Return (x, y) of the center of cell containing provided text 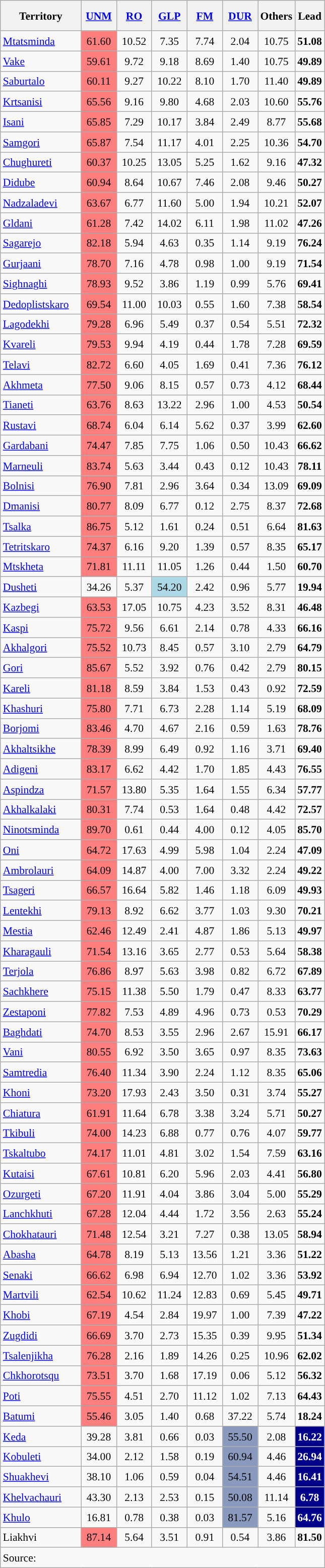
8.31 (277, 607)
7.13 (277, 1396)
Kazbegi (41, 607)
1.54 (240, 1153)
11.01 (134, 1153)
Kvareli (41, 344)
8.15 (169, 385)
5.82 (169, 890)
7.46 (205, 182)
5.25 (205, 162)
10.73 (134, 648)
Khelvachauri (41, 1497)
7.28 (277, 344)
3.10 (240, 648)
2.13 (134, 1497)
60.11 (99, 81)
4.23 (205, 607)
4.53 (277, 405)
55.24 (309, 1214)
Kareli (41, 688)
Isani (41, 122)
3.02 (205, 1153)
60.70 (309, 567)
70.29 (309, 1012)
49.93 (309, 890)
4.63 (169, 243)
66.69 (99, 1335)
0.68 (205, 1416)
Saburtalo (41, 81)
5.76 (277, 284)
Sachkhere (41, 991)
4.99 (169, 850)
76.40 (99, 1073)
82.72 (99, 364)
0.96 (240, 587)
Bolnisi (41, 486)
72.68 (309, 506)
Source: (162, 1558)
Zugdidi (41, 1335)
Tetritskaro (41, 546)
6.60 (134, 364)
Zestaponi (41, 1012)
19.94 (309, 587)
69.59 (309, 344)
8.33 (277, 991)
86.75 (99, 526)
75.72 (99, 628)
72.57 (309, 809)
0.25 (240, 1355)
Telavi (41, 364)
1.72 (205, 1214)
26.94 (309, 1457)
3.98 (205, 971)
67.89 (309, 971)
2.42 (205, 587)
10.52 (134, 41)
16.22 (309, 1436)
9.46 (277, 182)
73.63 (309, 1052)
Adigeni (41, 769)
12.49 (134, 931)
3.44 (169, 466)
Khulo (41, 1517)
19.97 (205, 1315)
12.04 (134, 1214)
3.51 (169, 1537)
6.61 (169, 628)
5.16 (277, 1517)
10.60 (277, 102)
8.37 (277, 506)
47.26 (309, 223)
11.17 (169, 142)
13.16 (134, 951)
71.81 (99, 567)
4.68 (205, 102)
9.30 (277, 911)
3.04 (240, 1194)
63.76 (99, 405)
65.56 (99, 102)
80.55 (99, 1052)
49.22 (309, 870)
85.67 (99, 668)
1.62 (240, 162)
Chiatura (41, 1113)
8.53 (134, 1032)
9.72 (134, 61)
59.77 (309, 1133)
11.12 (205, 1396)
9.18 (169, 61)
1.19 (205, 284)
1.50 (277, 567)
3.74 (277, 1093)
2.43 (169, 1093)
0.47 (240, 991)
50.54 (309, 405)
Mtskheta (41, 567)
3.77 (205, 911)
89.70 (99, 830)
76.90 (99, 486)
7.36 (277, 364)
6.11 (205, 223)
0.69 (240, 1295)
64.79 (309, 648)
7.71 (134, 708)
12.70 (205, 1275)
76.12 (309, 364)
10.03 (169, 304)
8.99 (134, 749)
55.29 (309, 1194)
5.49 (169, 324)
8.09 (134, 506)
0.48 (240, 809)
Ambrolauri (41, 870)
2.84 (169, 1315)
7.00 (205, 870)
1.18 (240, 890)
62.02 (309, 1355)
9.56 (134, 628)
2.49 (240, 122)
1.53 (205, 688)
11.38 (134, 991)
34.00 (99, 1457)
68.74 (99, 425)
3.64 (205, 486)
74.17 (99, 1153)
5.94 (134, 243)
16.41 (309, 1477)
5.71 (277, 1113)
1.79 (205, 991)
79.28 (99, 324)
1.58 (169, 1457)
66.57 (99, 890)
80.77 (99, 506)
55.27 (309, 1093)
76.24 (309, 243)
9.06 (134, 385)
4.87 (205, 931)
Lanchkhuti (41, 1214)
64.72 (99, 850)
12.54 (134, 1234)
2.70 (169, 1396)
59.61 (99, 61)
2.63 (277, 1214)
56.80 (309, 1173)
81.50 (309, 1537)
46.48 (309, 607)
11.64 (134, 1113)
6.64 (277, 526)
3.81 (134, 1436)
78.70 (99, 264)
0.31 (240, 1093)
2.67 (240, 1032)
Khashuri (41, 708)
Rustavi (41, 425)
62.54 (99, 1295)
Tsageri (41, 890)
51.08 (309, 41)
Gldani (41, 223)
71.48 (99, 1234)
72.32 (309, 324)
4.04 (169, 1194)
7.75 (169, 446)
4.81 (169, 1153)
75.15 (99, 991)
75.52 (99, 648)
14.26 (205, 1355)
Tkibuli (41, 1133)
0.15 (205, 1497)
14.02 (169, 223)
Senaki (41, 1275)
66.16 (309, 628)
Dedoplistskaro (41, 304)
0.42 (240, 668)
65.85 (99, 122)
78.76 (309, 728)
Tsalenjikha (41, 1355)
4.19 (169, 344)
0.51 (240, 526)
0.19 (205, 1457)
0.41 (240, 364)
3.56 (240, 1214)
61.60 (99, 41)
55.50 (240, 1436)
1.26 (205, 567)
8.92 (134, 911)
Aspindza (41, 789)
65.87 (99, 142)
Mestia (41, 931)
61.91 (99, 1113)
Lagodekhi (41, 324)
58.38 (309, 951)
9.52 (134, 284)
85.70 (309, 830)
11.40 (277, 81)
Marneuli (41, 466)
4.01 (205, 142)
78.11 (309, 466)
47.09 (309, 850)
FM (205, 16)
2.77 (205, 951)
11.11 (134, 567)
87.14 (99, 1537)
0.61 (134, 830)
Sagarejo (41, 243)
Chughureti (41, 162)
65.17 (309, 546)
1.55 (240, 789)
5.35 (169, 789)
64.78 (99, 1255)
5.45 (277, 1295)
69.09 (309, 486)
80.31 (99, 809)
77.50 (99, 385)
Khobi (41, 1315)
65.06 (309, 1073)
1.03 (240, 911)
4.67 (169, 728)
1.98 (240, 223)
2.41 (169, 931)
8.64 (134, 182)
83.46 (99, 728)
9.20 (169, 546)
70.21 (309, 911)
Lentekhi (41, 911)
11.05 (169, 567)
13.56 (205, 1255)
3.24 (240, 1113)
11.60 (169, 203)
4.89 (169, 1012)
Nadzaladevi (41, 203)
4.96 (205, 1012)
RO (134, 16)
1.12 (240, 1073)
Oni (41, 850)
66.17 (309, 1032)
79.53 (99, 344)
68.44 (309, 385)
1.94 (240, 203)
8.63 (134, 405)
10.25 (134, 162)
0.04 (205, 1477)
78.93 (99, 284)
Sighnaghi (41, 284)
4.12 (277, 385)
Gardabani (41, 446)
7.54 (134, 142)
11.00 (134, 304)
52.07 (309, 203)
67.61 (99, 1173)
3.05 (134, 1416)
Tianeti (41, 405)
Martvili (41, 1295)
5.37 (134, 587)
57.77 (309, 789)
6.14 (169, 425)
4.54 (134, 1315)
Shuakhevi (41, 1477)
17.05 (134, 607)
9.95 (277, 1335)
0.97 (240, 1052)
63.67 (99, 203)
0.66 (169, 1436)
9.94 (134, 344)
10.96 (277, 1355)
81.63 (309, 526)
2.12 (134, 1457)
11.02 (277, 223)
83.74 (99, 466)
0.24 (205, 526)
Ozurgeti (41, 1194)
7.29 (134, 122)
81.18 (99, 688)
0.82 (240, 971)
16.64 (134, 890)
5.50 (169, 991)
1.04 (240, 850)
Others (277, 16)
56.32 (309, 1375)
75.80 (99, 708)
4.51 (134, 1396)
76.55 (309, 769)
Terjola (41, 971)
51.22 (309, 1255)
7.35 (169, 41)
67.28 (99, 1214)
6.96 (134, 324)
Akhaltsikhe (41, 749)
8.69 (205, 61)
71.57 (99, 789)
16.81 (99, 1517)
2.14 (205, 628)
14.87 (134, 870)
54.70 (309, 142)
7.27 (205, 1234)
81.57 (240, 1517)
54.51 (240, 1477)
50.08 (240, 1497)
73.20 (99, 1093)
Didube (41, 182)
Borjomi (41, 728)
76.86 (99, 971)
Kharagauli (41, 951)
5.96 (205, 1173)
0.34 (240, 486)
Kobuleti (41, 1457)
GLP (169, 16)
2.73 (169, 1335)
1.85 (240, 769)
61.28 (99, 223)
39.28 (99, 1436)
1.78 (240, 344)
49.97 (309, 931)
Vani (41, 1052)
49.71 (309, 1295)
10.81 (134, 1173)
2.28 (205, 708)
63.77 (309, 991)
4.43 (277, 769)
58.94 (309, 1234)
7.16 (134, 264)
6.94 (169, 1275)
4.78 (169, 264)
82.18 (99, 243)
11.34 (134, 1073)
Dmanisi (41, 506)
15.35 (205, 1335)
6.34 (277, 789)
13.09 (277, 486)
10.22 (169, 81)
2.04 (240, 41)
11.14 (277, 1497)
72.59 (309, 688)
53.92 (309, 1275)
Samgori (41, 142)
47.22 (309, 1315)
5.52 (134, 668)
1.69 (205, 364)
0.98 (205, 264)
1.16 (240, 749)
69.40 (309, 749)
Kaspi (41, 628)
7.81 (134, 486)
77.82 (99, 1012)
78.39 (99, 749)
Tsalka (41, 526)
1.46 (205, 890)
10.67 (169, 182)
9.80 (169, 102)
64.76 (309, 1517)
5.51 (277, 324)
Akhmeta (41, 385)
UNM (99, 16)
5.77 (277, 587)
43.30 (99, 1497)
Akhalkalaki (41, 809)
Ninotsminda (41, 830)
5.62 (205, 425)
74.00 (99, 1133)
4.33 (277, 628)
7.38 (277, 304)
Dusheti (41, 587)
0.39 (240, 1335)
Keda (41, 1436)
DUR (240, 16)
17.63 (134, 850)
Lead (309, 16)
7.53 (134, 1012)
5.74 (277, 1416)
Chokhatauri (41, 1234)
6.92 (134, 1052)
1.86 (240, 931)
75.55 (99, 1396)
34.26 (99, 587)
74.37 (99, 546)
8.10 (205, 81)
Akhalgori (41, 648)
Khoni (41, 1093)
83.17 (99, 769)
80.15 (309, 668)
67.19 (99, 1315)
14.23 (134, 1133)
64.09 (99, 870)
0.91 (205, 1537)
54.20 (169, 587)
8.77 (277, 122)
1.60 (240, 304)
17.93 (134, 1093)
6.88 (169, 1133)
13.80 (134, 789)
37.22 (240, 1416)
6.16 (134, 546)
10.62 (134, 1295)
74.70 (99, 1032)
3.99 (277, 425)
67.20 (99, 1194)
7.85 (134, 446)
55.68 (309, 122)
0.77 (205, 1133)
62.46 (99, 931)
0.99 (240, 284)
74.47 (99, 446)
Vake (41, 61)
3.92 (169, 668)
15.91 (277, 1032)
Mtatsminda (41, 41)
4.44 (169, 1214)
10.36 (277, 142)
55.76 (309, 102)
69.41 (309, 284)
Territory (41, 16)
68.09 (309, 708)
6.72 (277, 971)
0.55 (205, 304)
12.83 (205, 1295)
Gori (41, 668)
4.70 (134, 728)
64.43 (309, 1396)
62.60 (309, 425)
6.49 (169, 749)
7.42 (134, 223)
17.19 (205, 1375)
Krtsanisi (41, 102)
51.34 (309, 1335)
1.39 (205, 546)
2.25 (240, 142)
1.21 (240, 1255)
11.24 (169, 1295)
58.54 (309, 304)
11.91 (134, 1194)
8.45 (169, 648)
1.61 (169, 526)
6.09 (277, 890)
79.13 (99, 911)
3.38 (205, 1113)
3.71 (277, 749)
5.98 (205, 850)
8.19 (134, 1255)
Gurjaani (41, 264)
55.46 (99, 1416)
Baghdati (41, 1032)
3.32 (240, 870)
60.37 (99, 162)
8.97 (134, 971)
69.54 (99, 304)
4.07 (277, 1133)
Chkhorotsqu (41, 1375)
18.24 (309, 1416)
6.04 (134, 425)
7.39 (277, 1315)
3.52 (240, 607)
Liakhvi (41, 1537)
Samtredia (41, 1073)
8.59 (134, 688)
63.16 (309, 1153)
7.59 (277, 1153)
2.75 (240, 506)
6.20 (169, 1173)
6.98 (134, 1275)
1.68 (169, 1375)
Batumi (41, 1416)
9.27 (134, 81)
76.28 (99, 1355)
2.53 (169, 1497)
1.63 (277, 728)
13.22 (169, 405)
63.53 (99, 607)
47.32 (309, 162)
Tskaltubo (41, 1153)
0.06 (240, 1375)
Poti (41, 1396)
3.21 (169, 1234)
6.73 (169, 708)
5.19 (277, 708)
10.21 (277, 203)
Kutaisi (41, 1173)
38.10 (99, 1477)
0.35 (205, 243)
3.55 (169, 1032)
73.51 (99, 1375)
4.41 (277, 1173)
0.50 (240, 446)
10.17 (169, 122)
3.90 (169, 1073)
1.89 (169, 1355)
Abasha (41, 1255)
